For the text-containing cell, return its midpoint in [X, Y] coordinate format. 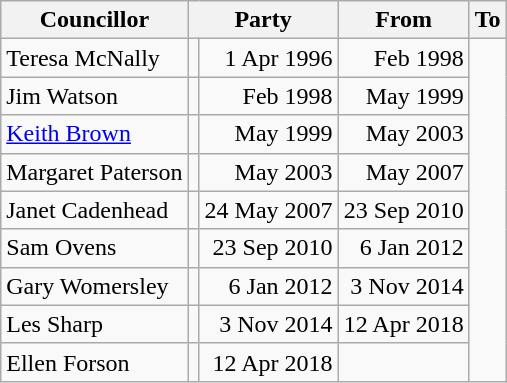
May 2007 [404, 172]
To [488, 20]
Ellen Forson [94, 362]
24 May 2007 [268, 210]
From [404, 20]
Councillor [94, 20]
Party [263, 20]
Margaret Paterson [94, 172]
Janet Cadenhead [94, 210]
Les Sharp [94, 324]
1 Apr 1996 [268, 58]
Teresa McNally [94, 58]
Sam Ovens [94, 248]
Keith Brown [94, 134]
Jim Watson [94, 96]
Gary Womersley [94, 286]
